For the text-containing cell, return its midpoint in [X, Y] coordinate format. 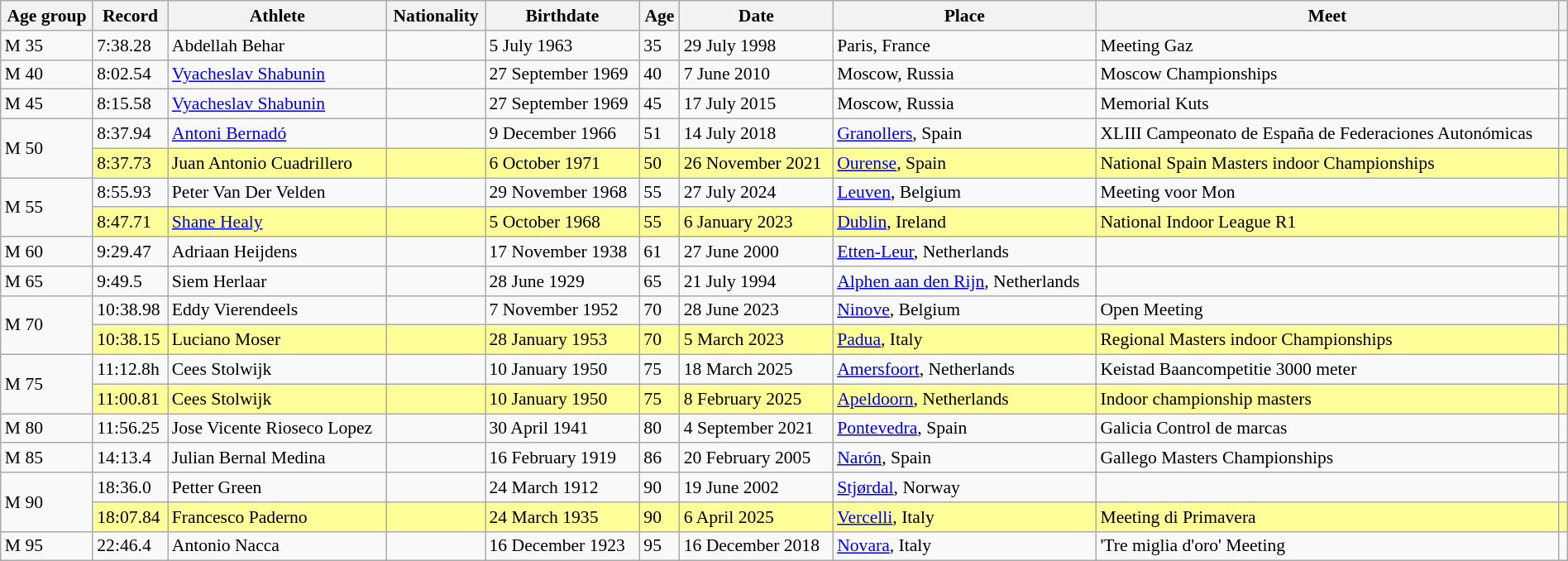
Age [659, 16]
65 [659, 281]
9:29.47 [131, 252]
Record [131, 16]
11:12.8h [131, 370]
Galicia Control de marcas [1327, 429]
Age group [47, 16]
8:37.73 [131, 163]
Keistad Baancompetitie 3000 meter [1327, 370]
Jose Vicente Rioseco Lopez [278, 429]
45 [659, 104]
27 June 2000 [757, 252]
26 November 2021 [757, 163]
8:02.54 [131, 74]
Shane Healy [278, 223]
22:46.4 [131, 546]
9 December 1966 [562, 134]
M 35 [47, 46]
Julian Bernal Medina [278, 458]
M 45 [47, 104]
24 March 1935 [562, 517]
Amersfoort, Netherlands [964, 370]
Alphen aan den Rijn, Netherlands [964, 281]
Place [964, 16]
Antoni Bernadó [278, 134]
86 [659, 458]
Birthdate [562, 16]
6 October 1971 [562, 163]
17 November 1938 [562, 252]
M 90 [47, 501]
8:15.58 [131, 104]
M 40 [47, 74]
40 [659, 74]
M 80 [47, 429]
National Indoor League R1 [1327, 223]
18:36.0 [131, 487]
Meeting voor Mon [1327, 193]
11:00.81 [131, 399]
7 June 2010 [757, 74]
27 July 2024 [757, 193]
10:38.15 [131, 340]
28 June 1929 [562, 281]
5 March 2023 [757, 340]
50 [659, 163]
M 60 [47, 252]
M 65 [47, 281]
7 November 1952 [562, 310]
16 February 1919 [562, 458]
Etten-Leur, Netherlands [964, 252]
14:13.4 [131, 458]
21 July 1994 [757, 281]
Novara, Italy [964, 546]
Leuven, Belgium [964, 193]
Meeting di Primavera [1327, 517]
Nationality [437, 16]
35 [659, 46]
11:56.25 [131, 429]
Stjørdal, Norway [964, 487]
M 85 [47, 458]
61 [659, 252]
Granollers, Spain [964, 134]
Date [757, 16]
80 [659, 429]
Antonio Nacca [278, 546]
Dublin, Ireland [964, 223]
Abdellah Behar [278, 46]
Juan Antonio Cuadrillero [278, 163]
Regional Masters indoor Championships [1327, 340]
6 January 2023 [757, 223]
8:37.94 [131, 134]
28 January 1953 [562, 340]
16 December 2018 [757, 546]
M 75 [47, 384]
18 March 2025 [757, 370]
29 July 1998 [757, 46]
8 February 2025 [757, 399]
Vercelli, Italy [964, 517]
Padua, Italy [964, 340]
M 95 [47, 546]
Meet [1327, 16]
10:38.98 [131, 310]
Peter Van Der Velden [278, 193]
7:38.28 [131, 46]
20 February 2005 [757, 458]
6 April 2025 [757, 517]
Athlete [278, 16]
5 October 1968 [562, 223]
Gallego Masters Championships [1327, 458]
Memorial Kuts [1327, 104]
5 July 1963 [562, 46]
Narón, Spain [964, 458]
8:55.93 [131, 193]
16 December 1923 [562, 546]
XLIII Campeonato de España de Federaciones Autonómicas [1327, 134]
Francesco Paderno [278, 517]
Siem Herlaar [278, 281]
9:49.5 [131, 281]
Pontevedra, Spain [964, 429]
Moscow Championships [1327, 74]
14 July 2018 [757, 134]
24 March 1912 [562, 487]
M 70 [47, 324]
Paris, France [964, 46]
95 [659, 546]
30 April 1941 [562, 429]
National Spain Masters indoor Championships [1327, 163]
17 July 2015 [757, 104]
Luciano Moser [278, 340]
51 [659, 134]
M 50 [47, 149]
Apeldoorn, Netherlands [964, 399]
18:07.84 [131, 517]
Ninove, Belgium [964, 310]
29 November 1968 [562, 193]
Ourense, Spain [964, 163]
Indoor championship masters [1327, 399]
19 June 2002 [757, 487]
Petter Green [278, 487]
Adriaan Heijdens [278, 252]
M 55 [47, 207]
Meeting Gaz [1327, 46]
4 September 2021 [757, 429]
Eddy Vierendeels [278, 310]
8:47.71 [131, 223]
28 June 2023 [757, 310]
'Tre miglia d'oro' Meeting [1327, 546]
Open Meeting [1327, 310]
